Locate the cell with the specified text and output its (x, y) center coordinate. 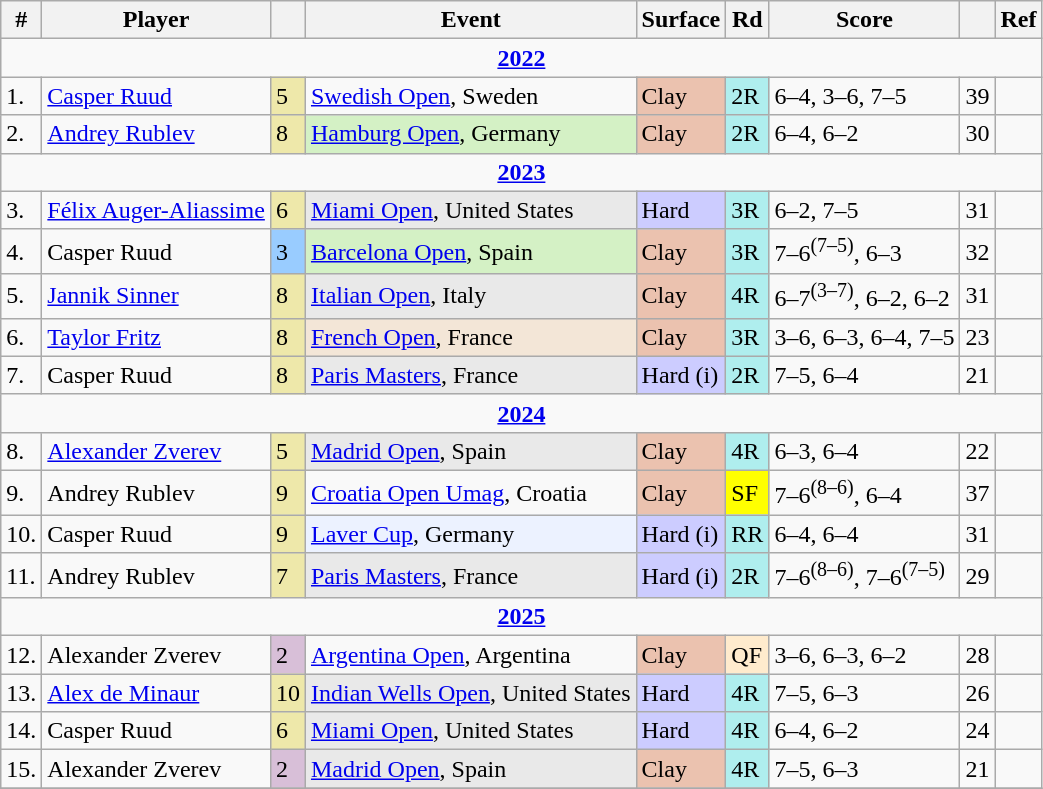
26 (978, 693)
Croatia Open Umag, Croatia (470, 492)
24 (978, 731)
6–4, 3–6, 7–5 (864, 96)
10. (22, 534)
Argentina Open, Argentina (470, 655)
4. (22, 252)
14. (22, 731)
Indian Wells Open, United States (470, 693)
28 (978, 655)
Jannik Sinner (156, 296)
13. (22, 693)
2. (22, 134)
Surface (681, 20)
2022 (522, 58)
Félix Auger-Aliassime (156, 210)
23 (978, 337)
2024 (522, 413)
Score (864, 20)
30 (978, 134)
French Open, France (470, 337)
6–3, 6–4 (864, 451)
29 (978, 576)
3–6, 6–3, 6–2 (864, 655)
Laver Cup, Germany (470, 534)
# (22, 20)
3 (288, 252)
7–6(7–5), 6–3 (864, 252)
6–4, 6–4 (864, 534)
SF (748, 492)
11. (22, 576)
3. (22, 210)
6–2, 7–5 (864, 210)
2025 (522, 617)
Alex de Minaur (156, 693)
3–6, 6–3, 6–4, 7–5 (864, 337)
6. (22, 337)
9. (22, 492)
5. (22, 296)
7–6(8–6), 6–4 (864, 492)
Italian Open, Italy (470, 296)
7 (288, 576)
Swedish Open, Sweden (470, 96)
32 (978, 252)
10 (288, 693)
Hamburg Open, Germany (470, 134)
8. (22, 451)
7–6(8–6), 7–6(7–5) (864, 576)
Event (470, 20)
37 (978, 492)
Rd (748, 20)
7–5, 6–4 (864, 375)
2023 (522, 172)
1. (22, 96)
Taylor Fritz (156, 337)
12. (22, 655)
6–7(3–7), 6–2, 6–2 (864, 296)
15. (22, 769)
QF (748, 655)
Player (156, 20)
7. (22, 375)
RR (748, 534)
22 (978, 451)
39 (978, 96)
Ref (1018, 20)
Barcelona Open, Spain (470, 252)
